Pinpoint the cell where the given text exists, returning its (X, Y) midpoint coordinate. 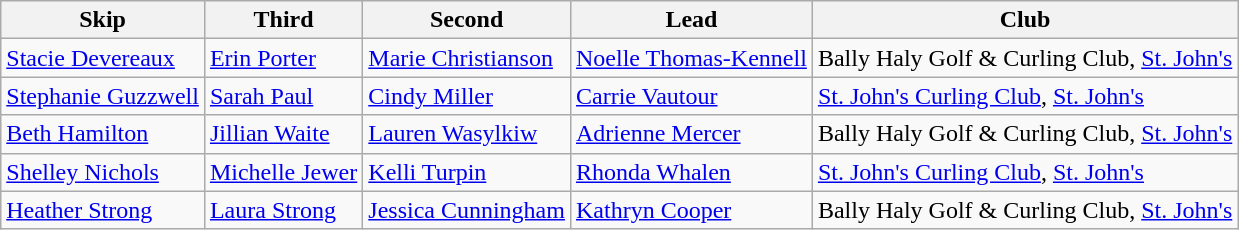
Stacie Devereaux (103, 58)
Beth Hamilton (103, 134)
Heather Strong (103, 210)
Cindy Miller (467, 96)
Jillian Waite (283, 134)
Lauren Wasylkiw (467, 134)
Adrienne Mercer (691, 134)
Kelli Turpin (467, 172)
Second (467, 20)
Marie Christianson (467, 58)
Noelle Thomas-Kennell (691, 58)
Skip (103, 20)
Kathryn Cooper (691, 210)
Club (1024, 20)
Lead (691, 20)
Carrie Vautour (691, 96)
Stephanie Guzzwell (103, 96)
Shelley Nichols (103, 172)
Sarah Paul (283, 96)
Third (283, 20)
Michelle Jewer (283, 172)
Laura Strong (283, 210)
Erin Porter (283, 58)
Jessica Cunningham (467, 210)
Rhonda Whalen (691, 172)
